Search for the cell housing the specified text and yield its [X, Y] center coordinate. 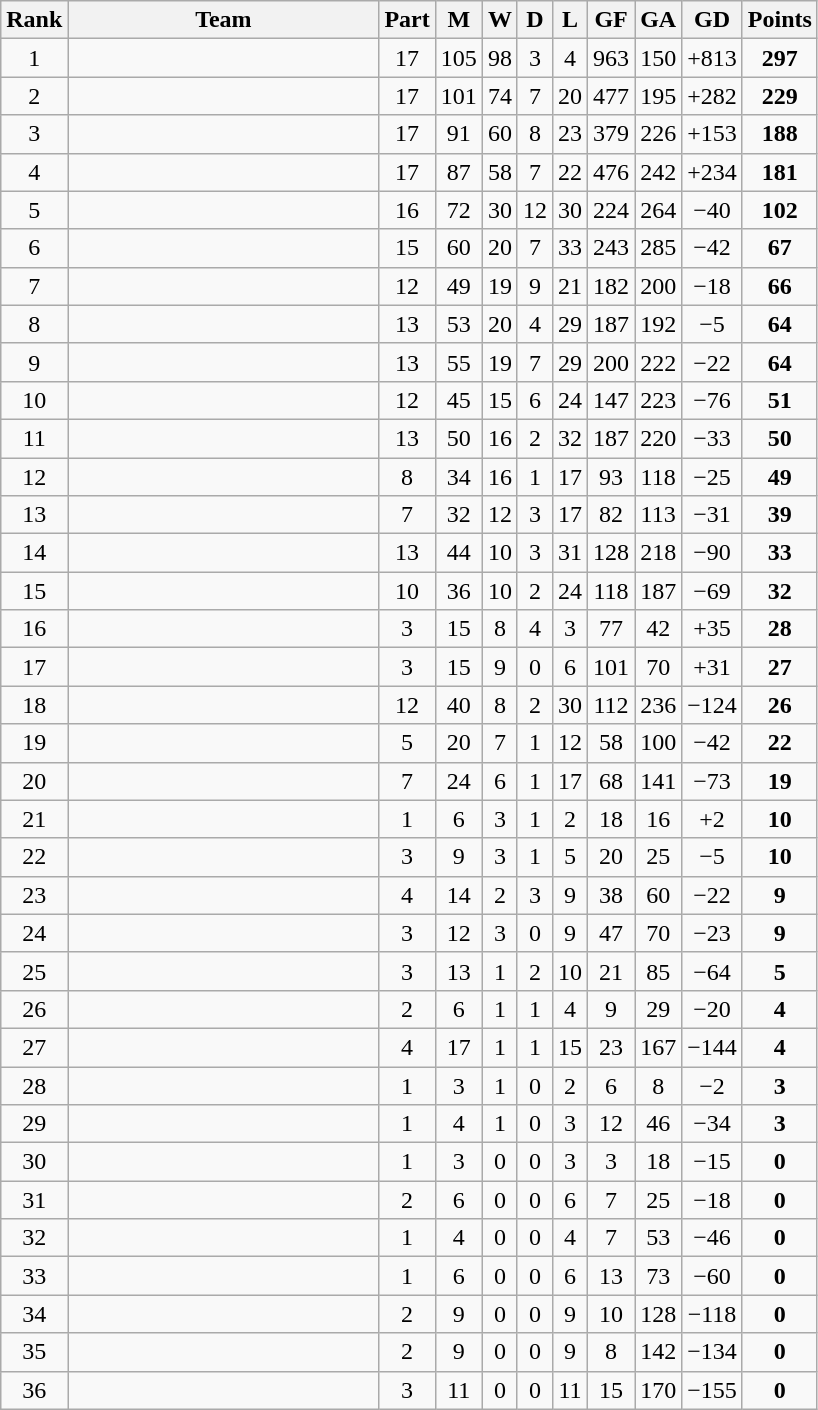
−69 [712, 591]
51 [780, 400]
GF [612, 20]
GA [658, 20]
195 [658, 96]
D [534, 20]
243 [612, 248]
73 [658, 1276]
46 [658, 1124]
−64 [712, 971]
55 [458, 362]
85 [658, 971]
82 [612, 515]
285 [658, 248]
L [570, 20]
44 [458, 553]
93 [612, 477]
181 [780, 172]
224 [612, 210]
−155 [712, 1390]
−124 [712, 705]
223 [658, 400]
−33 [712, 438]
87 [458, 172]
67 [780, 248]
−40 [712, 210]
+282 [712, 96]
+2 [712, 819]
38 [612, 895]
68 [612, 781]
Rank [34, 20]
141 [658, 781]
113 [658, 515]
+234 [712, 172]
+35 [712, 629]
100 [658, 743]
45 [458, 400]
379 [612, 134]
−118 [712, 1314]
Team [224, 20]
476 [612, 172]
−2 [712, 1085]
−23 [712, 933]
−134 [712, 1352]
77 [612, 629]
963 [612, 58]
264 [658, 210]
−25 [712, 477]
+31 [712, 667]
142 [658, 1352]
−76 [712, 400]
66 [780, 286]
47 [612, 933]
170 [658, 1390]
Part [407, 20]
242 [658, 172]
W [500, 20]
112 [612, 705]
−73 [712, 781]
Points [780, 20]
105 [458, 58]
35 [34, 1352]
−34 [712, 1124]
477 [612, 96]
236 [658, 705]
220 [658, 438]
192 [658, 324]
218 [658, 553]
91 [458, 134]
42 [658, 629]
−90 [712, 553]
−46 [712, 1238]
182 [612, 286]
72 [458, 210]
229 [780, 96]
150 [658, 58]
39 [780, 515]
−20 [712, 1009]
102 [780, 210]
147 [612, 400]
98 [500, 58]
+813 [712, 58]
40 [458, 705]
297 [780, 58]
−144 [712, 1047]
−31 [712, 515]
222 [658, 362]
167 [658, 1047]
GD [712, 20]
−60 [712, 1276]
188 [780, 134]
74 [500, 96]
M [458, 20]
226 [658, 134]
−15 [712, 1162]
+153 [712, 134]
